Locate the cell with the specified text and output its [X, Y] center coordinate. 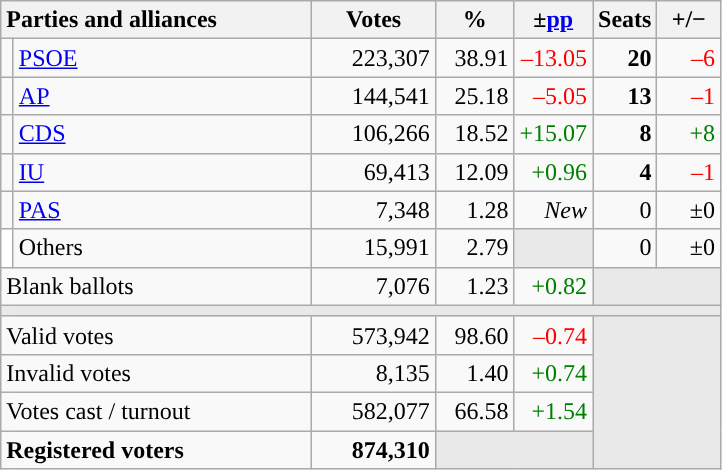
AP [162, 96]
25.18 [474, 96]
15,991 [374, 248]
+1.54 [554, 411]
+0.74 [554, 373]
98.60 [474, 335]
2.79 [474, 248]
+15.07 [554, 134]
Others [162, 248]
CDS [162, 134]
13 [625, 96]
874,310 [374, 449]
Votes [374, 20]
8,135 [374, 373]
Seats [625, 20]
IU [162, 172]
PSOE [162, 58]
223,307 [374, 58]
1.40 [474, 373]
% [474, 20]
573,942 [374, 335]
18.52 [474, 134]
PAS [162, 210]
–0.74 [554, 335]
Valid votes [156, 335]
38.91 [474, 58]
Parties and alliances [156, 20]
±pp [554, 20]
7,076 [374, 286]
+0.82 [554, 286]
Votes cast / turnout [156, 411]
+0.96 [554, 172]
Blank ballots [156, 286]
Registered voters [156, 449]
144,541 [374, 96]
New [554, 210]
106,266 [374, 134]
–13.05 [554, 58]
7,348 [374, 210]
Invalid votes [156, 373]
1.28 [474, 210]
4 [625, 172]
20 [625, 58]
69,413 [374, 172]
12.09 [474, 172]
+8 [689, 134]
66.58 [474, 411]
–5.05 [554, 96]
1.23 [474, 286]
–6 [689, 58]
+/− [689, 20]
582,077 [374, 411]
8 [625, 134]
